Return the [X, Y] coordinate for the center point of the cell that contains the specified text.  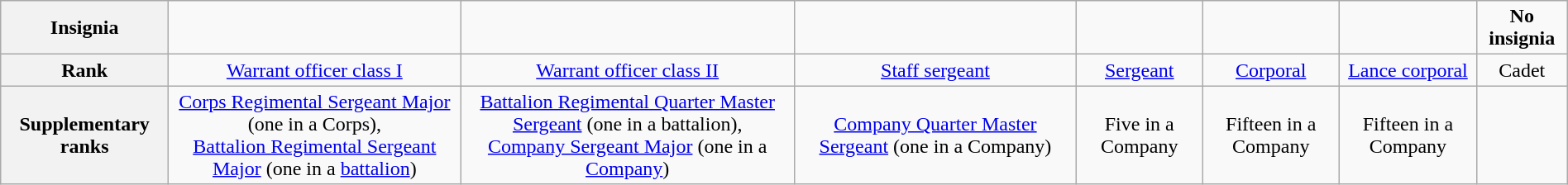
Warrant officer class I [315, 70]
Rank [84, 70]
Battalion Regimental Quarter Master Sergeant (one in a battalion), Company Sergeant Major (one in a Company) [627, 135]
Corporal [1271, 70]
No insignia [1522, 28]
Warrant officer class II [627, 70]
Lance corporal [1408, 70]
Sergeant [1140, 70]
Staff sergeant [935, 70]
Insignia [84, 28]
Supplementary ranks [84, 135]
Cadet [1522, 70]
Five in a Company [1140, 135]
Corps Regimental Sergeant Major (one in a Corps),Battalion Regimental Sergeant Major (one in a battalion) [315, 135]
Company Quarter Master Sergeant (one in a Company) [935, 135]
